Search for the cell housing the specified text and yield its [X, Y] center coordinate. 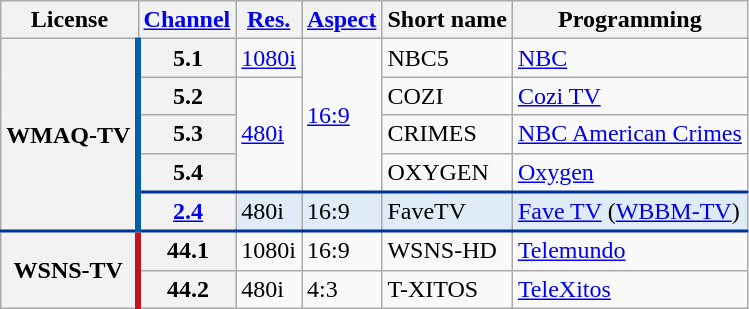
Aspect [342, 20]
License [70, 20]
FaveTV [447, 212]
Short name [447, 20]
TeleXitos [630, 289]
NBC [630, 58]
Cozi TV [630, 96]
44.1 [187, 250]
5.1 [187, 58]
OXYGEN [447, 172]
WSNS-HD [447, 250]
5.4 [187, 172]
44.2 [187, 289]
5.3 [187, 134]
Telemundo [630, 250]
CRIMES [447, 134]
5.2 [187, 96]
COZI [447, 96]
Channel [187, 20]
WSNS-TV [70, 270]
NBC American Crimes [630, 134]
T-XITOS [447, 289]
4:3 [342, 289]
WMAQ-TV [70, 136]
Programming [630, 20]
Res. [269, 20]
2.4 [187, 212]
Oxygen [630, 172]
NBC5 [447, 58]
Fave TV (WBBM-TV) [630, 212]
